From the cell containing the given text, extract its center point as (x, y) coordinate. 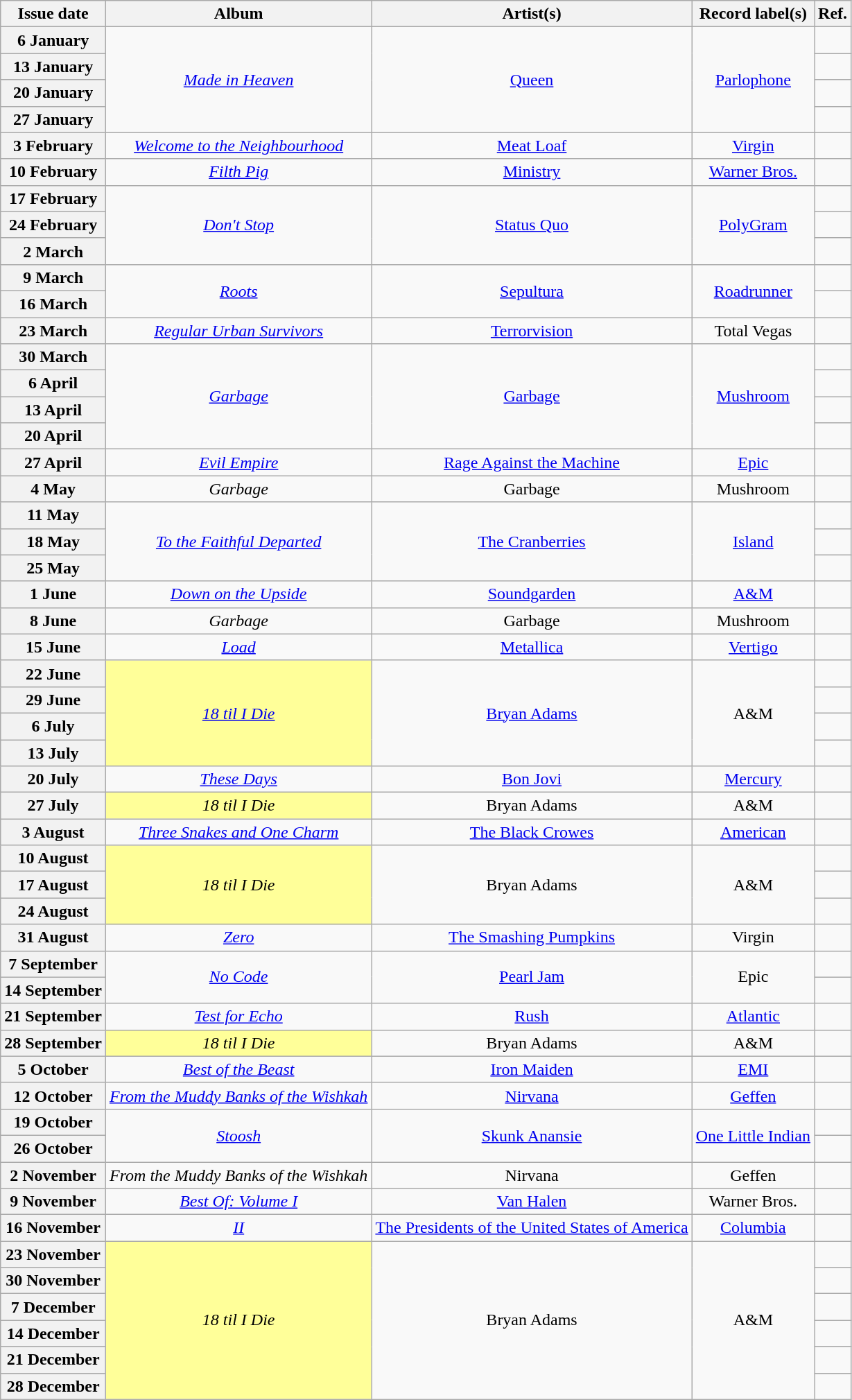
Don't Stop (238, 225)
To the Faithful Departed (238, 542)
20 April (53, 436)
23 March (53, 331)
Metallica (532, 647)
No Code (238, 977)
17 August (53, 885)
8 June (53, 621)
7 December (53, 1307)
13 January (53, 67)
19 October (53, 1122)
Made in Heaven (238, 80)
Meat Loaf (532, 146)
Terrorvision (532, 331)
28 December (53, 1386)
4 May (53, 489)
Ministry (532, 172)
Rush (532, 1017)
27 April (53, 463)
20 January (53, 93)
One Little Indian (753, 1135)
Stoosh (238, 1135)
Rage Against the Machine (532, 463)
18 May (53, 542)
Ref. (833, 14)
Filth Pig (238, 172)
24 August (53, 911)
The Presidents of the United States of America (532, 1228)
Down on the Upside (238, 594)
Atlantic (753, 1017)
II (238, 1228)
30 November (53, 1281)
10 February (53, 172)
2 March (53, 251)
22 June (53, 673)
29 June (53, 700)
Sepultura (532, 291)
13 April (53, 410)
Three Snakes and One Charm (238, 832)
5 October (53, 1069)
31 August (53, 937)
26 October (53, 1148)
EMI (753, 1069)
21 December (53, 1360)
15 June (53, 647)
16 March (53, 304)
20 July (53, 779)
Mercury (753, 779)
Total Vegas (753, 331)
2 November (53, 1175)
3 August (53, 832)
Regular Urban Survivors (238, 331)
Best Of: Volume I (238, 1202)
10 August (53, 858)
Issue date (53, 14)
9 November (53, 1202)
9 March (53, 277)
Soundgarden (532, 594)
Parlophone (753, 80)
Columbia (753, 1228)
Vertigo (753, 647)
Pearl Jam (532, 977)
14 December (53, 1333)
Test for Echo (238, 1017)
Load (238, 647)
21 September (53, 1017)
Best of the Beast (238, 1069)
13 July (53, 752)
Roots (238, 291)
The Black Crowes (532, 832)
Roadrunner (753, 291)
Zero (238, 937)
Island (753, 542)
Artist(s) (532, 14)
27 July (53, 806)
PolyGram (753, 225)
Status Quo (532, 225)
These Days (238, 779)
Queen (532, 80)
25 May (53, 568)
27 January (53, 119)
6 July (53, 726)
16 November (53, 1228)
3 February (53, 146)
Evil Empire (238, 463)
30 March (53, 357)
24 February (53, 225)
Van Halen (532, 1202)
14 September (53, 990)
11 May (53, 515)
American (753, 832)
7 September (53, 964)
28 September (53, 1043)
Record label(s) (753, 14)
Skunk Anansie (532, 1135)
The Cranberries (532, 542)
23 November (53, 1254)
6 April (53, 383)
6 January (53, 40)
12 October (53, 1096)
Iron Maiden (532, 1069)
The Smashing Pumpkins (532, 937)
1 June (53, 594)
Bon Jovi (532, 779)
Album (238, 14)
Welcome to the Neighbourhood (238, 146)
17 February (53, 198)
